From the cell containing the given text, extract its center point as (x, y) coordinate. 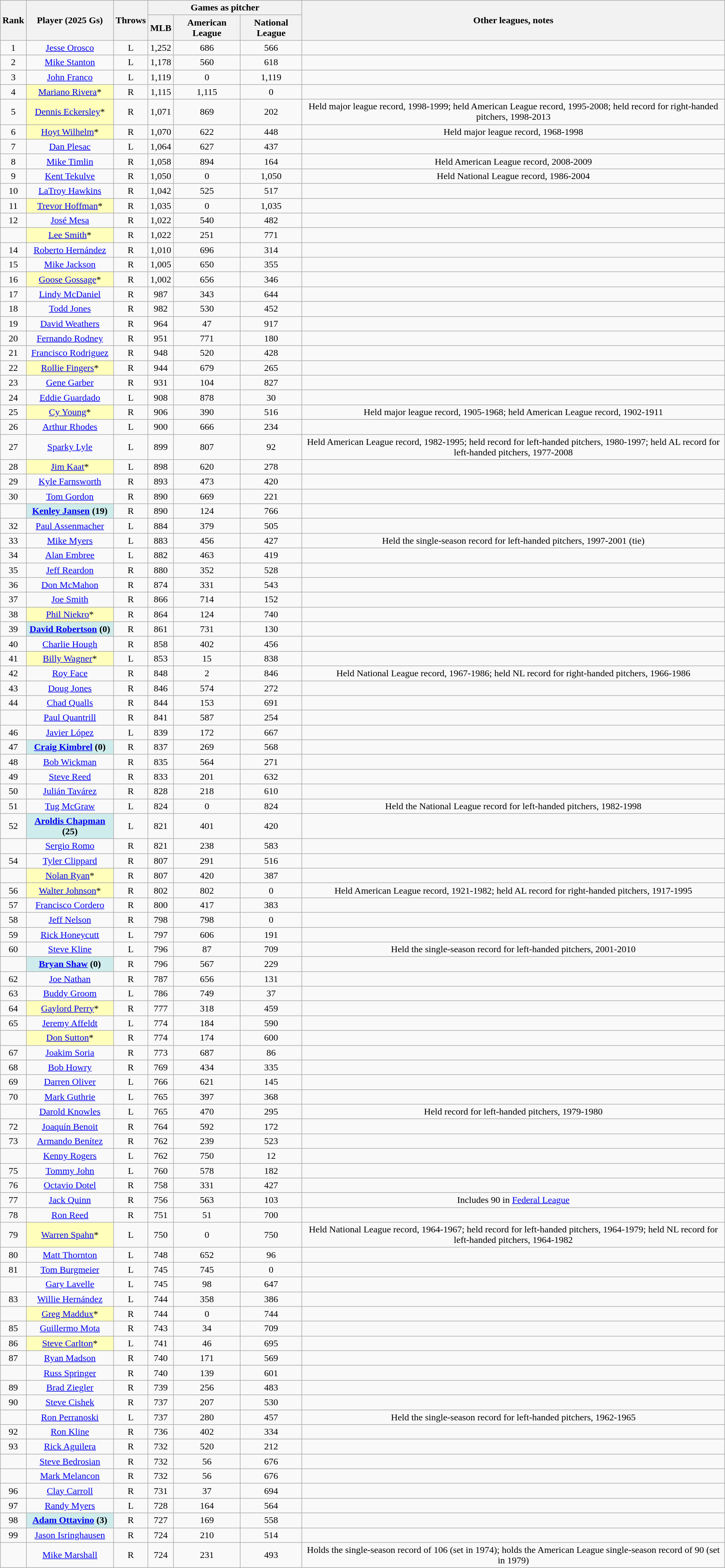
Mike Marshall (70, 1555)
Francisco Rodriguez (70, 353)
Nolan Ryan* (70, 875)
Held National League record, 1967-1986; held NL record for right-handed pitchers, 1966-1986 (514, 673)
207 (207, 1402)
869 (207, 112)
57 (13, 905)
583 (271, 846)
Hoyt Wilhelm* (70, 132)
517 (271, 191)
Held National League record, 1986-2004 (514, 176)
Jeff Nelson (70, 920)
229 (271, 964)
Tommy John (70, 1171)
505 (271, 526)
54 (13, 861)
265 (271, 368)
899 (161, 446)
540 (207, 221)
1,058 (161, 161)
Kenley Jansen (19) (70, 511)
Roberto Hernández (70, 250)
483 (271, 1387)
1,178 (161, 62)
Joe Smith (70, 600)
839 (161, 732)
239 (207, 1141)
1,070 (161, 132)
463 (207, 555)
756 (161, 1200)
191 (271, 934)
John Franco (70, 77)
714 (207, 600)
610 (271, 791)
Rick Aguilera (70, 1447)
Cy Young* (70, 412)
Steve Bedrosian (70, 1461)
355 (271, 265)
70 (13, 1097)
18 (13, 309)
42 (13, 673)
131 (271, 979)
50 (13, 791)
52 (13, 826)
669 (207, 496)
79 (13, 1235)
874 (161, 585)
691 (271, 703)
728 (161, 1506)
201 (207, 777)
Goose Gossage* (70, 279)
368 (271, 1097)
828 (161, 791)
Throws (131, 20)
650 (207, 265)
Lindy McDaniel (70, 294)
130 (271, 629)
Bryan Shaw (0) (70, 964)
Joaquín Benoit (70, 1126)
231 (207, 1555)
Dennis Eckersley* (70, 112)
210 (207, 1535)
Todd Jones (70, 309)
17 (13, 294)
43 (13, 688)
Held the single-season record for left-handed pitchers, 1962-1965 (514, 1417)
760 (161, 1171)
171 (207, 1358)
104 (207, 383)
764 (161, 1126)
387 (271, 875)
Jeremy Affeldt (70, 1023)
Held major league record, 1998-1999; held American League record, 1995-2008; held record for right-handed pitchers, 1998-2013 (514, 112)
Russ Springer (70, 1373)
27 (13, 446)
667 (271, 732)
841 (161, 718)
83 (13, 1299)
271 (271, 762)
837 (161, 747)
Fernando Rodney (70, 338)
20 (13, 338)
Holds the single-season record of 106 (set in 1974); holds the American League single-season record of 90 (set in 1979) (514, 1555)
58 (13, 920)
Roy Face (70, 673)
741 (161, 1343)
Aroldis Chapman (25) (70, 826)
Steve Carlton* (70, 1343)
334 (271, 1432)
Bob Wickman (70, 762)
169 (207, 1520)
1 (13, 48)
736 (161, 1432)
861 (161, 629)
621 (207, 1082)
428 (271, 353)
Steve Reed (70, 777)
Paul Quantrill (70, 718)
390 (207, 412)
417 (207, 905)
99 (13, 1535)
386 (271, 1299)
470 (207, 1111)
1,064 (161, 146)
987 (161, 294)
1,071 (161, 112)
75 (13, 1171)
Don McMahon (70, 585)
352 (207, 570)
622 (207, 132)
Kyle Farnsworth (70, 482)
Held major league record, 1905-1968; held American League record, 1902-1911 (514, 412)
858 (161, 644)
272 (271, 688)
797 (161, 934)
90 (13, 1402)
Mark Melancon (70, 1476)
Joe Nathan (70, 979)
434 (207, 1067)
8 (13, 161)
401 (207, 826)
666 (207, 427)
827 (271, 383)
739 (161, 1387)
Held record for left-handed pitchers, 1979-1980 (514, 1111)
1,010 (161, 250)
73 (13, 1141)
182 (271, 1171)
Ron Kline (70, 1432)
Mike Stanton (70, 62)
Dan Plesac (70, 146)
787 (161, 979)
777 (161, 1008)
743 (161, 1328)
Held major league record, 1968-1998 (514, 132)
786 (161, 994)
884 (161, 526)
848 (161, 673)
Mike Jackson (70, 265)
5 (13, 112)
Held the single-season record for left-handed pitchers, 2001-2010 (514, 949)
Held American League record, 2008-2009 (514, 161)
39 (13, 629)
835 (161, 762)
Tom Burgmeier (70, 1270)
514 (271, 1535)
632 (271, 777)
21 (13, 353)
Brad Ziegler (70, 1387)
700 (271, 1215)
69 (13, 1082)
769 (161, 1067)
22 (13, 368)
Steve Cishek (70, 1402)
694 (271, 1491)
590 (271, 1023)
Held the single-season record for left-handed pitchers, 1997-2001 (tie) (514, 541)
Rollie Fingers* (70, 368)
Darren Oliver (70, 1082)
679 (207, 368)
1,042 (161, 191)
Sergio Romo (70, 846)
1,252 (161, 48)
80 (13, 1255)
Kent Tekulve (70, 176)
578 (207, 1171)
878 (207, 397)
419 (271, 555)
234 (271, 427)
Francisco Cordero (70, 905)
251 (207, 235)
Greg Maddux* (70, 1314)
Tyler Clippard (70, 861)
587 (207, 718)
Sparky Lyle (70, 446)
Other leagues, notes (514, 20)
25 (13, 412)
Rank (13, 20)
883 (161, 541)
59 (13, 934)
David Robertson (0) (70, 629)
67 (13, 1053)
Jesse Orosco (70, 48)
606 (207, 934)
944 (161, 368)
Jason Isringhausen (70, 1535)
Gary Lavelle (70, 1284)
38 (13, 614)
278 (271, 467)
Steve Kline (70, 949)
Armando Benítez (70, 1141)
LaTroy Hawkins (70, 191)
Held American League record, 1982-1995; held record for left-handed pitchers, 1980-1997; held AL record for left-handed pitchers, 1977-2008 (514, 446)
906 (161, 412)
523 (271, 1141)
Held the National League record for left-handed pitchers, 1982-1998 (514, 806)
695 (271, 1343)
40 (13, 644)
Julián Tavárez (70, 791)
560 (207, 62)
Kenny Rogers (70, 1156)
Mark Guthrie (70, 1097)
6 (13, 132)
103 (271, 1200)
280 (207, 1417)
60 (13, 949)
139 (207, 1373)
948 (161, 353)
American League (207, 28)
574 (207, 688)
65 (13, 1023)
898 (161, 467)
Billy Wagner* (70, 658)
81 (13, 1270)
Held American League record, 1921-1982; held AL record for right-handed pitchers, 1917-1995 (514, 890)
833 (161, 777)
Gaylord Perry* (70, 1008)
36 (13, 585)
89 (13, 1387)
28 (13, 467)
437 (271, 146)
566 (271, 48)
Arthur Rhodes (70, 427)
1,002 (161, 279)
Darold Knowles (70, 1111)
Ron Reed (70, 1215)
32 (13, 526)
493 (271, 1555)
644 (271, 294)
23 (13, 383)
558 (271, 1520)
473 (207, 482)
269 (207, 747)
62 (13, 979)
35 (13, 570)
568 (271, 747)
908 (161, 397)
19 (13, 324)
64 (13, 1008)
528 (271, 570)
295 (271, 1111)
93 (13, 1447)
838 (271, 658)
982 (161, 309)
343 (207, 294)
893 (161, 482)
National League (271, 28)
696 (207, 250)
24 (13, 397)
314 (271, 250)
85 (13, 1328)
76 (13, 1185)
48 (13, 762)
569 (271, 1358)
748 (161, 1255)
221 (271, 496)
Includes 90 in Federal League (514, 1200)
3 (13, 77)
174 (207, 1038)
652 (207, 1255)
Octavio Dotel (70, 1185)
49 (13, 777)
687 (207, 1053)
256 (207, 1387)
880 (161, 570)
238 (207, 846)
11 (13, 206)
202 (271, 112)
Trevor Hoffman* (70, 206)
Javier López (70, 732)
397 (207, 1097)
180 (271, 338)
457 (271, 1417)
Warren Spahn* (70, 1235)
951 (161, 338)
184 (207, 1023)
Games as pitcher (225, 8)
894 (207, 161)
844 (161, 703)
Gene Garber (70, 383)
964 (161, 324)
Charlie Hough (70, 644)
63 (13, 994)
Matt Thornton (70, 1255)
Adam Ottavino (3) (70, 1520)
882 (161, 555)
Player (2025 Gs) (70, 20)
346 (271, 279)
Held National League record, 1964-1967; held record for left-handed pitchers, 1964-1979; held NL record for left-handed pitchers, 1964-1982 (514, 1235)
335 (271, 1067)
Jim Kaat* (70, 467)
448 (271, 132)
MLB (161, 28)
Jack Quinn (70, 1200)
7 (13, 146)
4 (13, 92)
Ryan Madson (70, 1358)
758 (161, 1185)
Ron Perranoski (70, 1417)
97 (13, 1506)
383 (271, 905)
452 (271, 309)
Buddy Groom (70, 994)
David Weathers (70, 324)
José Mesa (70, 221)
Guillermo Mota (70, 1328)
152 (271, 600)
618 (271, 62)
900 (161, 427)
44 (13, 703)
525 (207, 191)
567 (207, 964)
72 (13, 1126)
379 (207, 526)
751 (161, 1215)
77 (13, 1200)
29 (13, 482)
600 (271, 1038)
917 (271, 324)
864 (161, 614)
647 (271, 1284)
620 (207, 467)
218 (207, 791)
Rick Honeycutt (70, 934)
Clay Carroll (70, 1491)
459 (271, 1008)
78 (13, 1215)
153 (207, 703)
10 (13, 191)
Mike Myers (70, 541)
686 (207, 48)
853 (161, 658)
Don Sutton* (70, 1038)
16 (13, 279)
Eddie Guardado (70, 397)
627 (207, 146)
291 (207, 861)
Randy Myers (70, 1506)
866 (161, 600)
Walter Johnson* (70, 890)
Alan Embree (70, 555)
145 (271, 1082)
727 (161, 1520)
Tug McGraw (70, 806)
33 (13, 541)
773 (161, 1053)
212 (271, 1447)
Bob Howry (70, 1067)
592 (207, 1126)
254 (271, 718)
Phil Niekro* (70, 614)
601 (271, 1373)
543 (271, 585)
800 (161, 905)
358 (207, 1299)
68 (13, 1067)
931 (161, 383)
1,005 (161, 265)
482 (271, 221)
Willie Hernández (70, 1299)
Chad Qualls (70, 703)
318 (207, 1008)
563 (207, 1200)
Jeff Reardon (70, 570)
26 (13, 427)
Paul Assenmacher (70, 526)
41 (13, 658)
Doug Jones (70, 688)
Mariano Rivera* (70, 92)
9 (13, 176)
Craig Kimbrel (0) (70, 747)
Lee Smith* (70, 235)
Mike Timlin (70, 161)
Joakim Soria (70, 1053)
14 (13, 250)
Tom Gordon (70, 496)
749 (207, 994)
